Pinpoint the cell where the given text exists, returning its [x, y] midpoint coordinate. 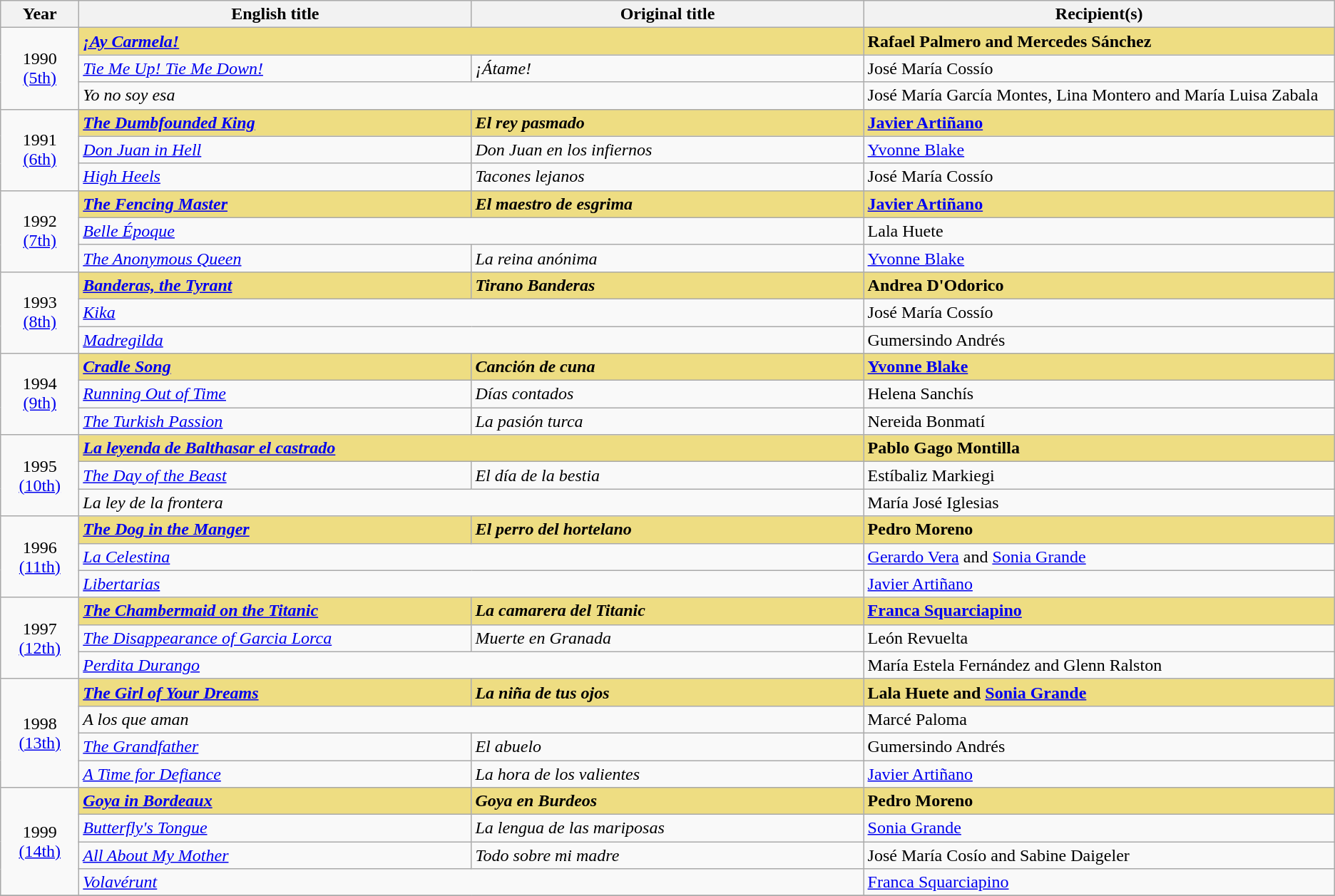
The Chambermaid on the Titanic [275, 611]
A los que aman [471, 719]
1995(10th) [40, 475]
The Girl of Your Dreams [275, 692]
León Revuelta [1099, 638]
Don Juan in Hell [275, 150]
Tirano Banderas [667, 285]
Kika [471, 312]
The Grandfather [275, 746]
José María García Montes, Lina Montero and María Luisa Zabala [1099, 96]
Canción de cuna [667, 367]
1994(9th) [40, 394]
High Heels [275, 177]
Don Juan en los infiernos [667, 150]
Recipient(s) [1099, 14]
The Anonymous Queen [275, 258]
Original title [667, 14]
The Dumbfounded King [275, 123]
La camarera del Titanic [667, 611]
La reina anónima [667, 258]
Banderas, the Tyrant [275, 285]
Perdita Durango [471, 665]
El rey pasmado [667, 123]
All About My Mother [275, 855]
1997(12th) [40, 638]
Cradle Song [275, 367]
Andrea D'Odorico [1099, 285]
The Fencing Master [275, 204]
¡Ay Carmela! [471, 41]
A Time for Defiance [275, 773]
La niña de tus ojos [667, 692]
Volavérunt [471, 882]
El maestro de esgrima [667, 204]
¡Átame! [667, 68]
Lala Huete and Sonia Grande [1099, 692]
Libertarias [471, 584]
1992(7th) [40, 231]
El perro del hortelano [667, 530]
1998(13th) [40, 733]
El día de la bestia [667, 475]
La Celestina [471, 557]
Year [40, 14]
María José Iglesias [1099, 503]
Tie Me Up! Tie Me Down! [275, 68]
Butterfly's Tongue [275, 828]
Rafael Palmero and Mercedes Sánchez [1099, 41]
La hora de los valientes [667, 773]
Muerte en Granada [667, 638]
Gerardo Vera and Sonia Grande [1099, 557]
Tacones lejanos [667, 177]
English title [275, 14]
The Day of the Beast [275, 475]
Estíbaliz Markiegi [1099, 475]
1996(11th) [40, 557]
Madregilda [471, 340]
1993(8th) [40, 312]
Helena Sanchís [1099, 394]
Marcé Paloma [1099, 719]
El abuelo [667, 746]
Lala Huete [1099, 231]
La pasión turca [667, 421]
La lengua de las mariposas [667, 828]
1990(5th) [40, 68]
The Dog in the Manger [275, 530]
Días contados [667, 394]
Sonia Grande [1099, 828]
José María Cosío and Sabine Daigeler [1099, 855]
Belle Époque [471, 231]
Yo no soy esa [471, 96]
Running Out of Time [275, 394]
Goya en Burdeos [667, 801]
La leyenda de Balthasar el castrado [471, 448]
Nereida Bonmatí [1099, 421]
The Turkish Passion [275, 421]
María Estela Fernández and Glenn Ralston [1099, 665]
1991(6th) [40, 150]
The Disappearance of Garcia Lorca [275, 638]
La ley de la frontera [471, 503]
Pablo Gago Montilla [1099, 448]
1999(14th) [40, 842]
Todo sobre mi madre [667, 855]
Goya in Bordeaux [275, 801]
